Identify which cell holds the provided text, then report its (X, Y) central coordinate. 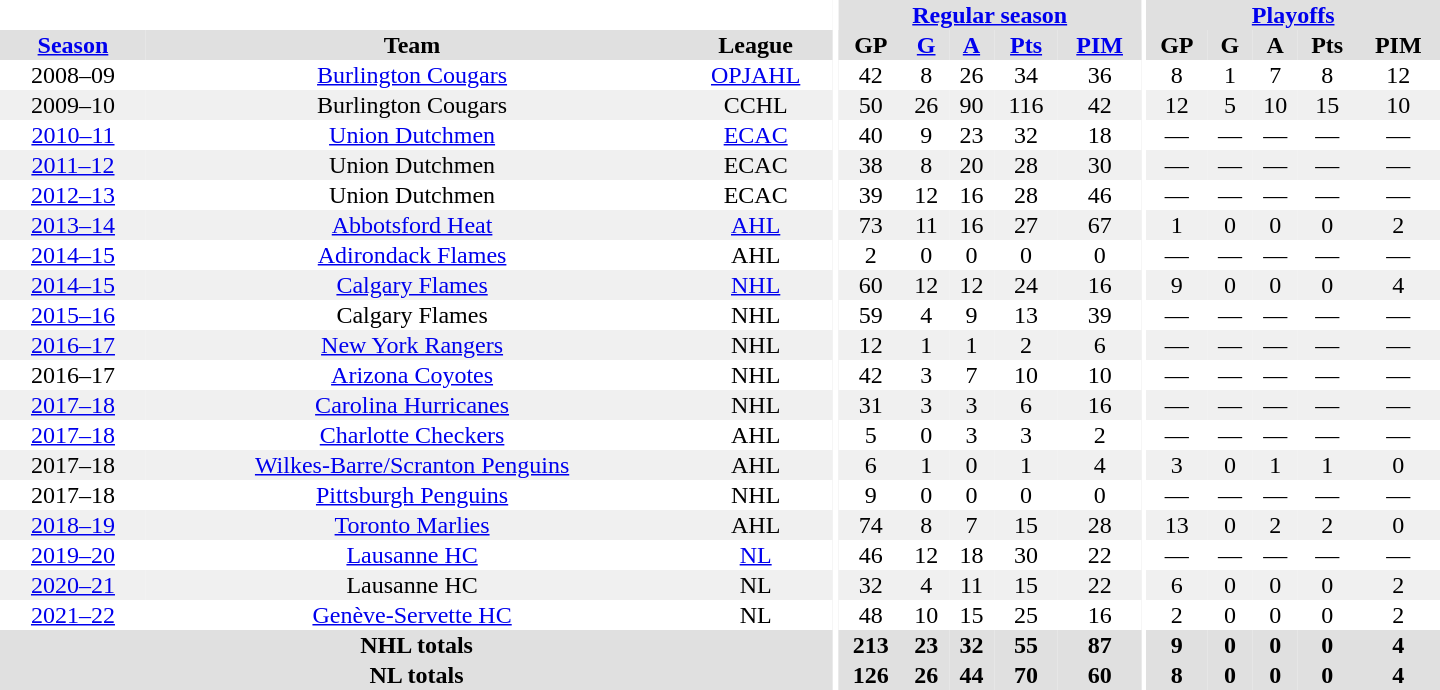
Wilkes-Barre/Scranton Penguins (412, 465)
40 (870, 135)
NHL totals (416, 645)
Playoffs (1293, 15)
31 (870, 405)
2020–21 (73, 585)
2021–22 (73, 615)
34 (1026, 75)
2009–10 (73, 105)
87 (1100, 645)
36 (1100, 75)
24 (1026, 285)
Toronto Marlies (412, 525)
38 (870, 165)
New York Rangers (412, 345)
NL totals (416, 675)
2015–16 (73, 315)
27 (1026, 225)
126 (870, 675)
67 (1100, 225)
Abbotsford Heat (412, 225)
Regular season (990, 15)
Team (412, 45)
44 (972, 675)
2019–20 (73, 555)
20 (972, 165)
90 (972, 105)
Adirondack Flames (412, 255)
2012–13 (73, 195)
74 (870, 525)
59 (870, 315)
OPJAHL (756, 75)
25 (1026, 615)
Carolina Hurricanes (412, 405)
Pittsburgh Penguins (412, 495)
Season (73, 45)
CCHL (756, 105)
2018–19 (73, 525)
73 (870, 225)
Genève-Servette HC (412, 615)
50 (870, 105)
70 (1026, 675)
League (756, 45)
2008–09 (73, 75)
Arizona Coyotes (412, 375)
116 (1026, 105)
48 (870, 615)
2010–11 (73, 135)
213 (870, 645)
55 (1026, 645)
Charlotte Checkers (412, 435)
2011–12 (73, 165)
2013–14 (73, 225)
